Determine the (X, Y) coordinate at the center of the cell enclosing the given text.  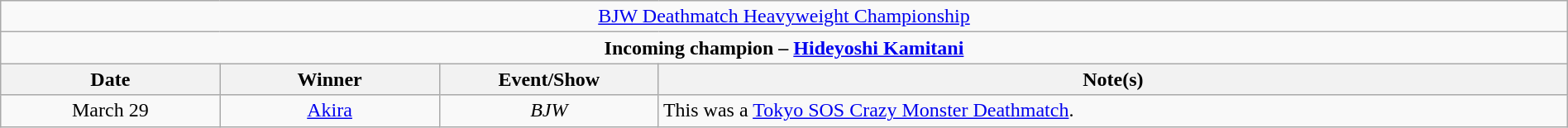
March 29 (111, 111)
Akira (329, 111)
Date (111, 79)
Incoming champion – Hideyoshi Kamitani (784, 48)
BJW (549, 111)
Winner (329, 79)
Note(s) (1113, 79)
Event/Show (549, 79)
BJW Deathmatch Heavyweight Championship (784, 17)
This was a Tokyo SOS Crazy Monster Deathmatch. (1113, 111)
